Locate the cell with the specified text and output its (x, y) center coordinate. 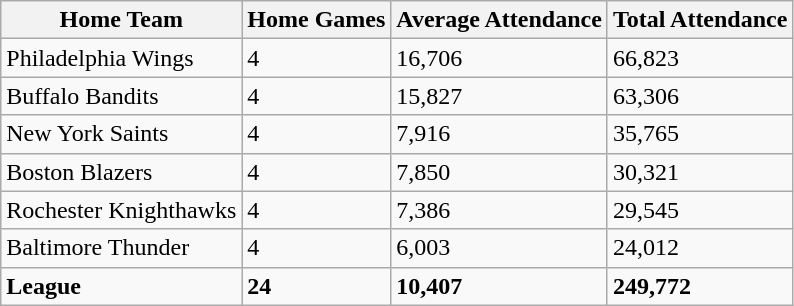
League (122, 286)
16,706 (500, 58)
7,916 (500, 134)
New York Saints (122, 134)
29,545 (700, 210)
10,407 (500, 286)
Philadelphia Wings (122, 58)
30,321 (700, 172)
24 (316, 286)
Home Games (316, 20)
Baltimore Thunder (122, 248)
Rochester Knighthawks (122, 210)
6,003 (500, 248)
66,823 (700, 58)
Home Team (122, 20)
249,772 (700, 286)
Total Attendance (700, 20)
24,012 (700, 248)
Buffalo Bandits (122, 96)
7,850 (500, 172)
Boston Blazers (122, 172)
35,765 (700, 134)
63,306 (700, 96)
15,827 (500, 96)
7,386 (500, 210)
Average Attendance (500, 20)
